Identify which cell holds the provided text, then report its (x, y) central coordinate. 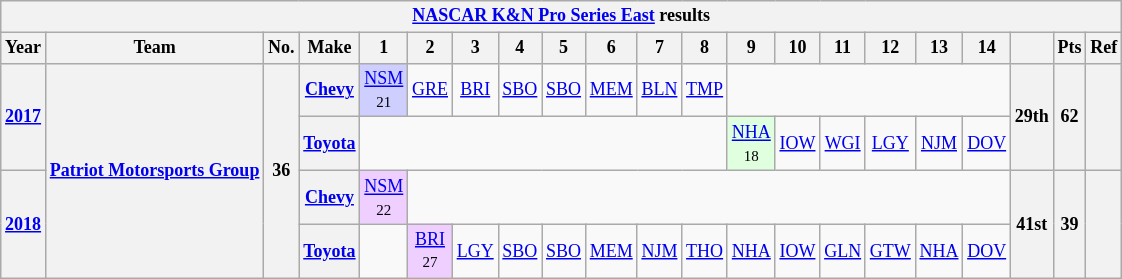
NSM22 (384, 197)
Make (330, 48)
1 (384, 48)
14 (987, 48)
TMP (705, 90)
BRI (475, 90)
11 (843, 48)
NSM21 (384, 90)
12 (890, 48)
62 (1070, 116)
41st (1032, 224)
7 (660, 48)
GLN (843, 251)
2018 (24, 224)
WGI (843, 144)
No. (282, 48)
NHA18 (751, 144)
GTW (890, 251)
Ref (1104, 48)
36 (282, 170)
BRI27 (430, 251)
2017 (24, 116)
13 (939, 48)
8 (705, 48)
4 (520, 48)
29th (1032, 116)
6 (611, 48)
THO (705, 251)
NASCAR K&N Pro Series East results (562, 16)
Patriot Motorsports Group (154, 170)
2 (430, 48)
39 (1070, 224)
BLN (660, 90)
3 (475, 48)
5 (564, 48)
Year (24, 48)
10 (798, 48)
Team (154, 48)
9 (751, 48)
Pts (1070, 48)
GRE (430, 90)
